Return (X, Y) of the center of cell containing provided text 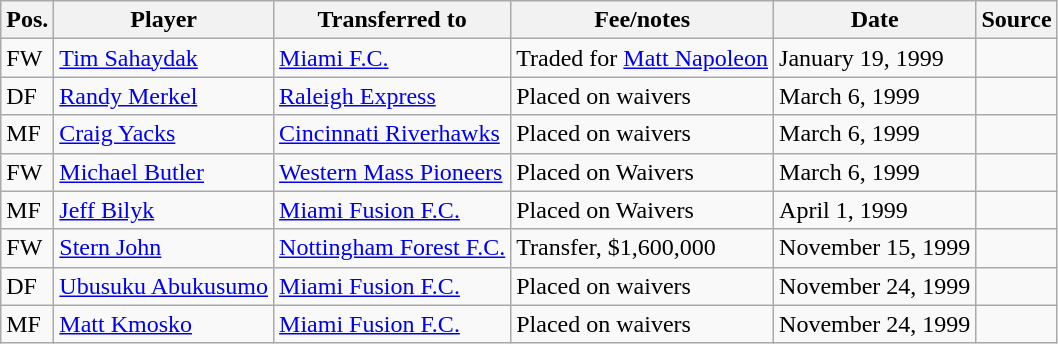
Source (1016, 20)
Jeff Bilyk (164, 210)
Raleigh Express (392, 96)
Transferred to (392, 20)
Tim Sahaydak (164, 58)
November 15, 1999 (875, 248)
Transfer, $1,600,000 (642, 248)
April 1, 1999 (875, 210)
January 19, 1999 (875, 58)
Ubusuku Abukusumo (164, 286)
Player (164, 20)
Pos. (28, 20)
Miami F.C. (392, 58)
Fee/notes (642, 20)
Western Mass Pioneers (392, 172)
Matt Kmosko (164, 324)
Traded for Matt Napoleon (642, 58)
Craig Yacks (164, 134)
Michael Butler (164, 172)
Cincinnati Riverhawks (392, 134)
Date (875, 20)
Randy Merkel (164, 96)
Stern John (164, 248)
Nottingham Forest F.C. (392, 248)
